Capture the cell that displays the provided text and extract its [x, y] central coordinate. 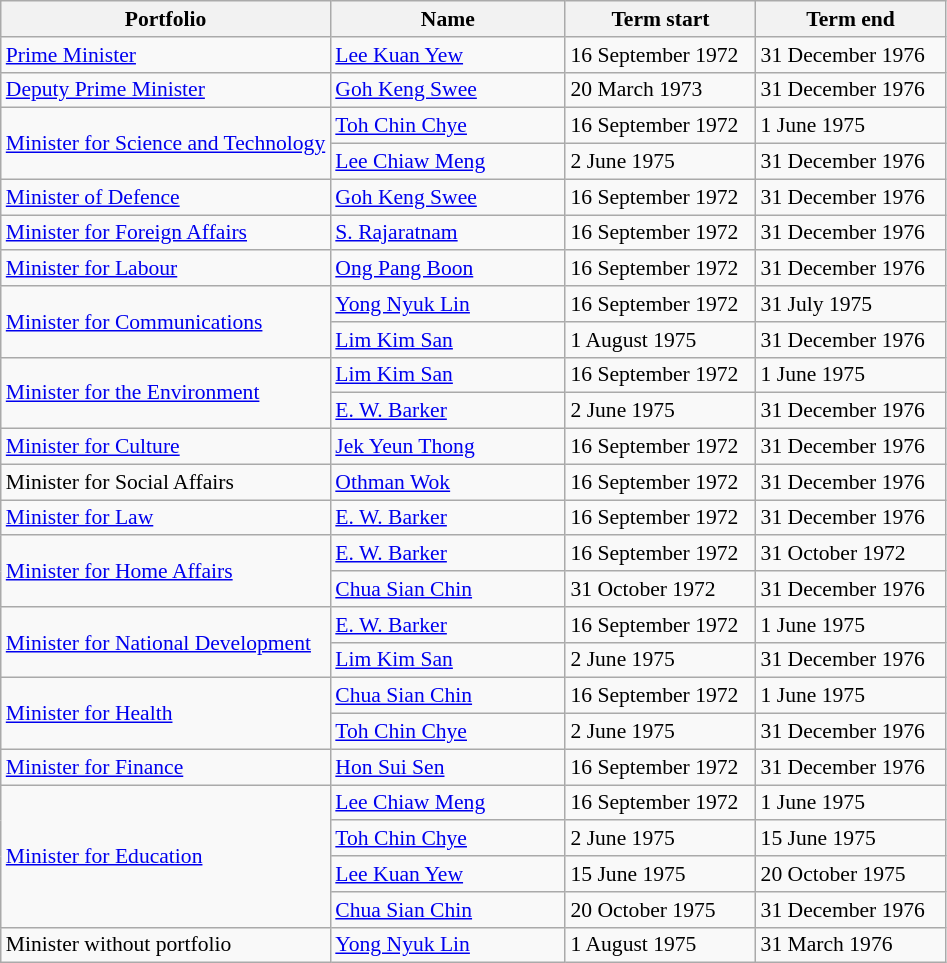
Minister for the Environment [166, 392]
Name [448, 19]
Ong Pang Boon [448, 269]
Minister for Foreign Affairs [166, 233]
Prime Minister [166, 55]
Hon Sui Sen [448, 767]
Minister for Finance [166, 767]
Minister for Science and Technology [166, 144]
Minister of Defence [166, 197]
Jek Yeun Thong [448, 447]
Minister for Home Affairs [166, 572]
Minister for Culture [166, 447]
Minister for Communications [166, 322]
Minister for Social Affairs [166, 482]
Minister for Education [166, 856]
Minister for National Development [166, 642]
Term start [660, 19]
Minister for Labour [166, 269]
S. Rajaratnam [448, 233]
Deputy Prime Minister [166, 90]
31 July 1975 [851, 304]
Minister for Health [166, 714]
Term end [851, 19]
20 March 1973 [660, 90]
Minister without portfolio [166, 945]
Othman Wok [448, 482]
Portfolio [166, 19]
Minister for Law [166, 518]
31 March 1976 [851, 945]
